Provide the [x, y] coordinate of the cell's center where the given text is located.  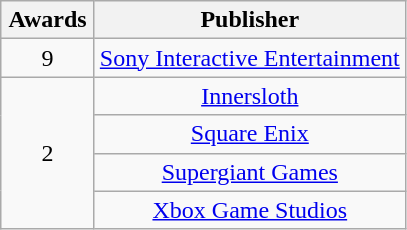
2 [48, 153]
9 [48, 58]
Xbox Game Studios [250, 210]
Supergiant Games [250, 172]
Innersloth [250, 96]
Awards [48, 20]
Square Enix [250, 134]
Sony Interactive Entertainment [250, 58]
Publisher [250, 20]
